Find where the given text appears and provide that cell's center as (x, y) coordinate. 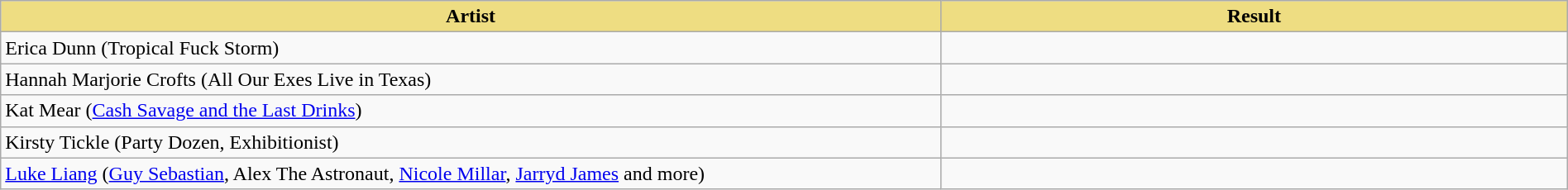
Artist (471, 17)
Kat Mear (Cash Savage and the Last Drinks) (471, 111)
Result (1254, 17)
Hannah Marjorie Crofts (All Our Exes Live in Texas) (471, 79)
Luke Liang (Guy Sebastian, Alex The Astronaut, Nicole Millar, Jarryd James and more) (471, 173)
Kirsty Tickle (Party Dozen, Exhibitionist) (471, 142)
Erica Dunn (Tropical Fuck Storm) (471, 48)
